Return the (X, Y) coordinate for the center point of the cell that contains the specified text.  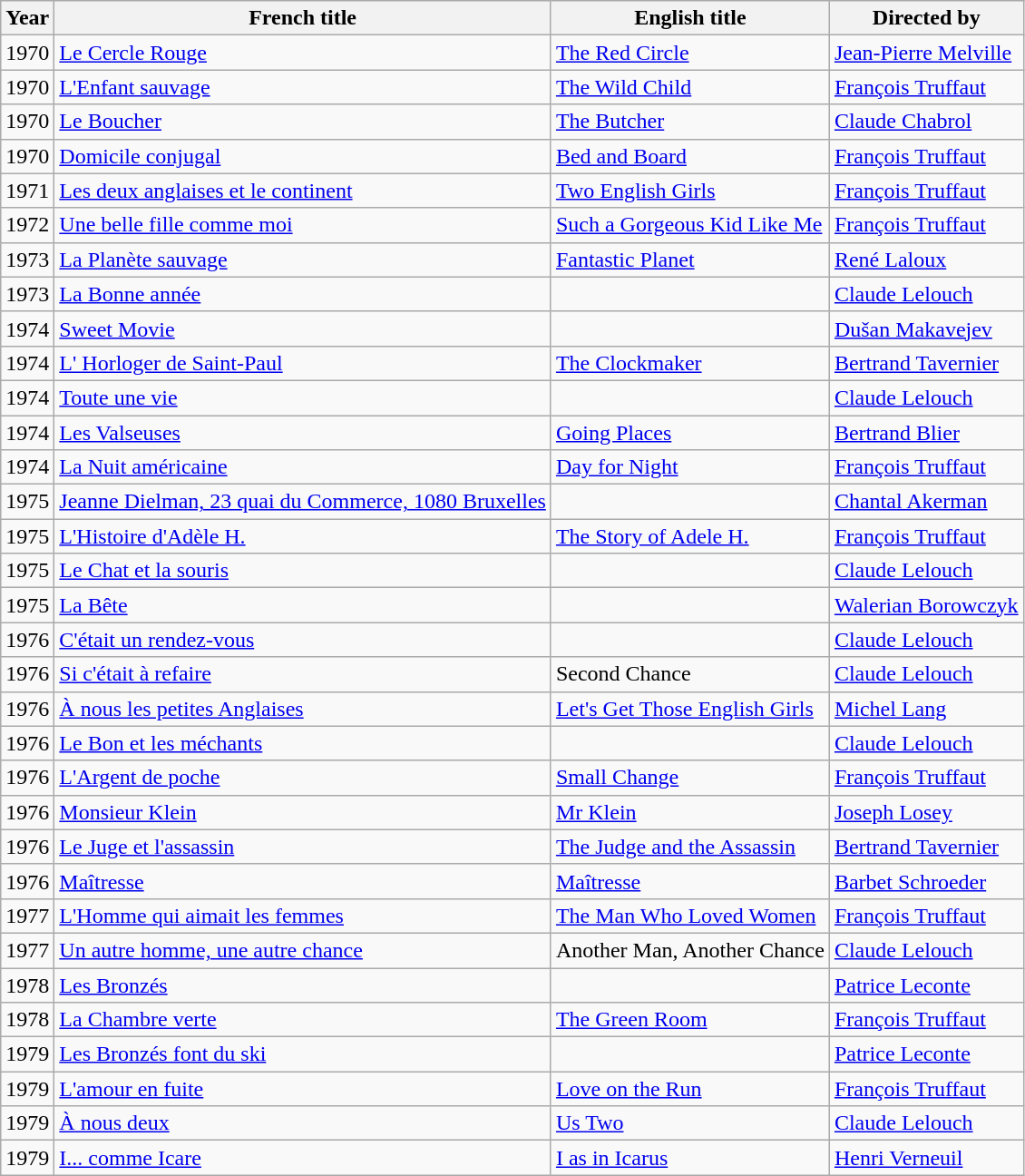
La Bête (303, 605)
I... comme Icare (303, 1158)
Going Places (689, 433)
Michel Lang (926, 709)
L'Histoire d'Adèle H. (303, 536)
English title (689, 18)
Sweet Movie (303, 328)
Love on the Run (689, 1089)
À nous deux (303, 1123)
Such a Gorgeous Kid Like Me (689, 225)
The Man Who Loved Women (689, 916)
Joseph Losey (926, 812)
Si c'était à refaire (303, 674)
Fantastic Planet (689, 260)
Monsieur Klein (303, 812)
Bertrand Blier (926, 433)
1972 (27, 225)
Les Valseuses (303, 433)
Les Bronzés font du ski (303, 1054)
L'Homme qui aimait les femmes (303, 916)
Henri Verneuil (926, 1158)
Les Bronzés (303, 985)
La Bonne année (303, 294)
Claude Chabrol (926, 122)
I as in Icarus (689, 1158)
Le Bon et les méchants (303, 743)
Jean-Pierre Melville (926, 53)
Le Juge et l'assassin (303, 847)
Jeanne Dielman, 23 quai du Commerce, 1080 Bruxelles (303, 502)
Bed and Board (689, 156)
1971 (27, 191)
La Chambre verte (303, 1020)
The Clockmaker (689, 363)
The Green Room (689, 1020)
Directed by (926, 18)
Another Man, Another Chance (689, 950)
Two English Girls (689, 191)
Barbet Schroeder (926, 881)
L'Enfant sauvage (303, 87)
Le Cercle Rouge (303, 53)
La Nuit américaine (303, 467)
Le Chat et la souris (303, 571)
Second Chance (689, 674)
Us Two (689, 1123)
Walerian Borowczyk (926, 605)
L'amour en fuite (303, 1089)
Toute une vie (303, 397)
Domicile conjugal (303, 156)
Dušan Makavejev (926, 328)
The Red Circle (689, 53)
Mr Klein (689, 812)
À nous les petites Anglaises (303, 709)
The Butcher (689, 122)
Chantal Akerman (926, 502)
Le Boucher (303, 122)
Les deux anglaises et le continent (303, 191)
L' Horloger de Saint-Paul (303, 363)
Let's Get Those English Girls (689, 709)
La Planète sauvage (303, 260)
The Wild Child (689, 87)
C'était un rendez-vous (303, 640)
French title (303, 18)
René Laloux (926, 260)
The Judge and the Assassin (689, 847)
Small Change (689, 778)
Year (27, 18)
Une belle fille comme moi (303, 225)
Day for Night (689, 467)
L'Argent de poche (303, 778)
The Story of Adele H. (689, 536)
Un autre homme, une autre chance (303, 950)
